Locate the cell with the specified text and output its [X, Y] center coordinate. 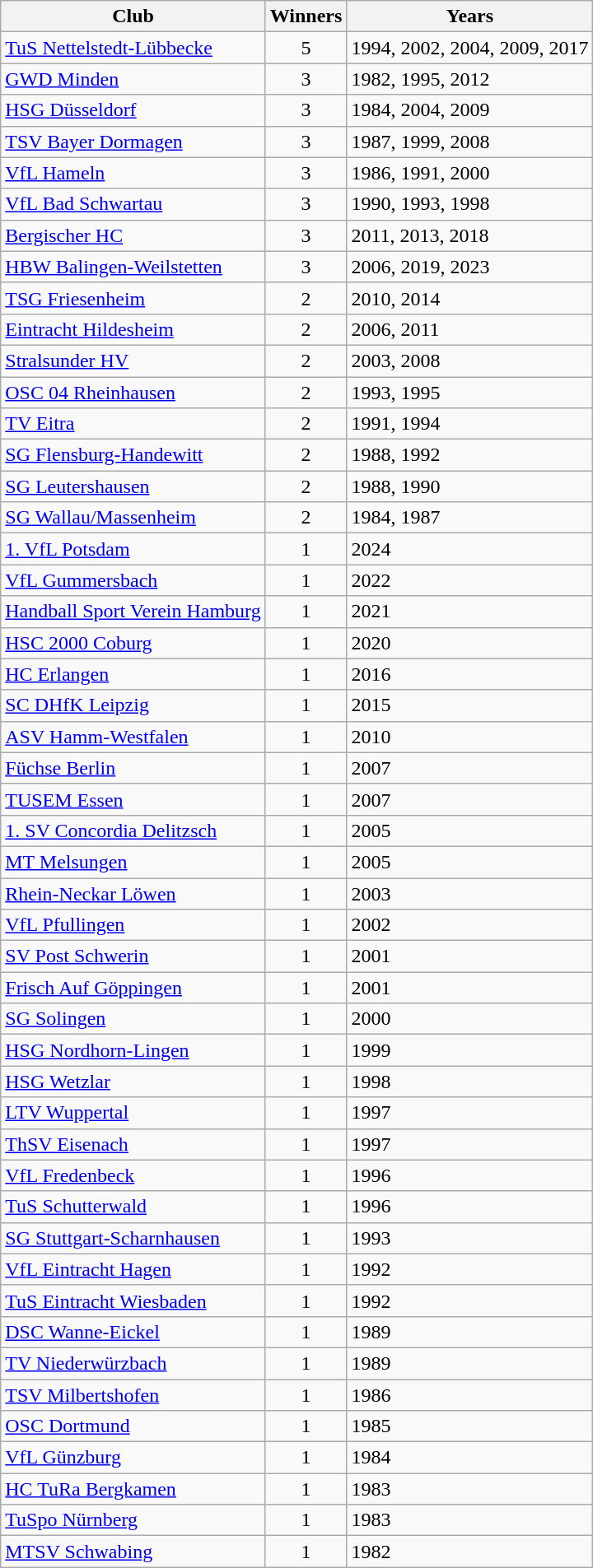
VfL Gummersbach [133, 580]
VfL Pfullingen [133, 925]
HSG Düsseldorf [133, 110]
2003, 2008 [469, 361]
TUSEM Essen [133, 799]
2010, 2014 [469, 298]
1987, 1999, 2008 [469, 142]
1985 [469, 1426]
SG Leutershausen [133, 486]
1990, 1993, 1998 [469, 204]
HC TuRa Bergkamen [133, 1489]
VfL Bad Schwartau [133, 204]
VfL Eintracht Hagen [133, 1269]
TuS Eintracht Wiesbaden [133, 1300]
2003 [469, 893]
1994, 2002, 2004, 2009, 2017 [469, 48]
SG Flensburg-Handewitt [133, 455]
5 [306, 48]
2002 [469, 925]
2006, 2011 [469, 329]
2015 [469, 705]
1986 [469, 1395]
2000 [469, 1019]
TV Eitra [133, 424]
Eintracht Hildesheim [133, 329]
2021 [469, 612]
TSV Bayer Dormagen [133, 142]
OSC Dortmund [133, 1426]
1984 [469, 1458]
VfL Hameln [133, 173]
1. VfL Potsdam [133, 549]
2010 [469, 737]
HSC 2000 Coburg [133, 643]
LTV Wuppertal [133, 1113]
VfL Fredenbeck [133, 1175]
2011, 2013, 2018 [469, 235]
Frisch Auf Göppingen [133, 988]
1984, 1987 [469, 518]
MTSV Schwabing [133, 1552]
1988, 1990 [469, 486]
HBW Balingen-Weilstetten [133, 267]
Stralsunder HV [133, 361]
1999 [469, 1050]
TuSpo Nürnberg [133, 1520]
1. SV Concordia Delitzsch [133, 831]
SG Solingen [133, 1019]
Füchse Berlin [133, 768]
SC DHfK Leipzig [133, 705]
2006, 2019, 2023 [469, 267]
TV Niederwürzbach [133, 1363]
1982 [469, 1552]
Rhein-Neckar Löwen [133, 893]
2022 [469, 580]
TSG Friesenheim [133, 298]
HC Erlangen [133, 674]
Club [133, 16]
1988, 1992 [469, 455]
VfL Günzburg [133, 1458]
2020 [469, 643]
TuS Schutterwald [133, 1207]
Years [469, 16]
Bergischer HC [133, 235]
1993, 1995 [469, 393]
HSG Nordhorn-Lingen [133, 1050]
1982, 1995, 2012 [469, 79]
SV Post Schwerin [133, 956]
Handball Sport Verein Hamburg [133, 612]
2016 [469, 674]
1984, 2004, 2009 [469, 110]
HSG Wetzlar [133, 1082]
MT Melsungen [133, 862]
TSV Milbertshofen [133, 1395]
SG Wallau/Massenheim [133, 518]
TuS Nettelstedt-Lübbecke [133, 48]
1991, 1994 [469, 424]
Winners [306, 16]
OSC 04 Rheinhausen [133, 393]
1998 [469, 1082]
ASV Hamm-Westfalen [133, 737]
1986, 1991, 2000 [469, 173]
DSC Wanne-Eickel [133, 1332]
SG Stuttgart-Scharnhausen [133, 1238]
ThSV Eisenach [133, 1144]
2024 [469, 549]
GWD Minden [133, 79]
1993 [469, 1238]
